Output the [X, Y] coordinate of the center of the cell containing the given text.  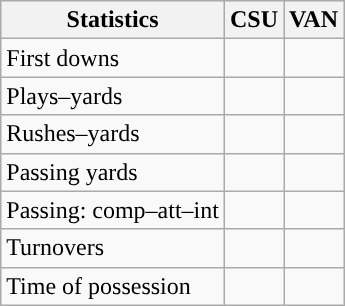
CSU [254, 20]
Turnovers [113, 248]
Plays–yards [113, 96]
First downs [113, 58]
Passing yards [113, 172]
Passing: comp–att–int [113, 210]
Statistics [113, 20]
Rushes–yards [113, 134]
VAN [314, 20]
Time of possession [113, 286]
